Scan for the cell matching the given text and deliver its [X, Y] coordinate at center. 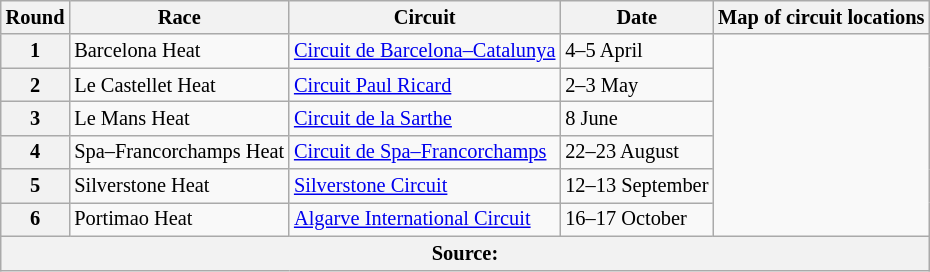
Circuit Paul Ricard [424, 85]
22–23 August [636, 152]
Date [636, 17]
Spa–Francorchamps Heat [179, 152]
2–3 May [636, 85]
5 [36, 186]
Silverstone Circuit [424, 186]
Portimao Heat [179, 219]
Le Castellet Heat [179, 85]
8 June [636, 118]
Le Mans Heat [179, 118]
Barcelona Heat [179, 51]
6 [36, 219]
12–13 September [636, 186]
2 [36, 85]
Silverstone Heat [179, 186]
Circuit [424, 17]
4–5 April [636, 51]
Algarve International Circuit [424, 219]
4 [36, 152]
Circuit de la Sarthe [424, 118]
Round [36, 17]
Map of circuit locations [821, 17]
3 [36, 118]
Race [179, 17]
16–17 October [636, 219]
Circuit de Barcelona–Catalunya [424, 51]
Circuit de Spa–Francorchamps [424, 152]
Source: [465, 253]
1 [36, 51]
